From the cell containing the given text, extract its center point as [X, Y] coordinate. 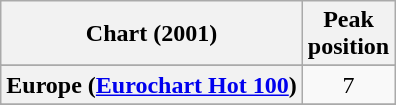
7 [348, 85]
Europe (Eurochart Hot 100) [152, 85]
Peakposition [348, 34]
Chart (2001) [152, 34]
